Pinpoint the cell where the given text exists, returning its [x, y] midpoint coordinate. 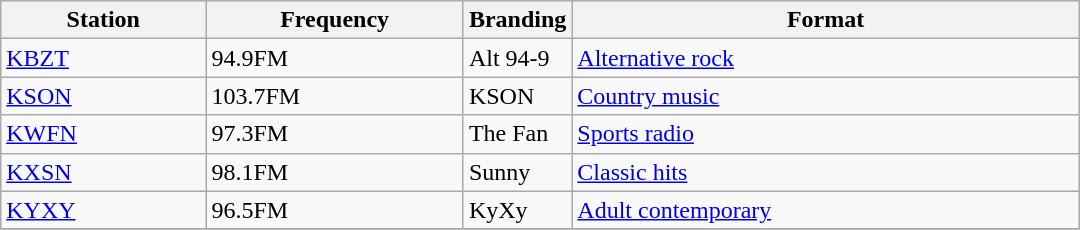
KyXy [517, 210]
Alt 94-9 [517, 58]
KBZT [104, 58]
KWFN [104, 134]
Alternative rock [826, 58]
Branding [517, 20]
Country music [826, 96]
KXSN [104, 172]
Adult contemporary [826, 210]
Station [104, 20]
Format [826, 20]
103.7FM [335, 96]
Sunny [517, 172]
Sports radio [826, 134]
98.1FM [335, 172]
96.5FM [335, 210]
Frequency [335, 20]
KYXY [104, 210]
Classic hits [826, 172]
97.3FM [335, 134]
94.9FM [335, 58]
The Fan [517, 134]
